Detect which cell encompasses the target text, then output its [x, y] center coordinate. 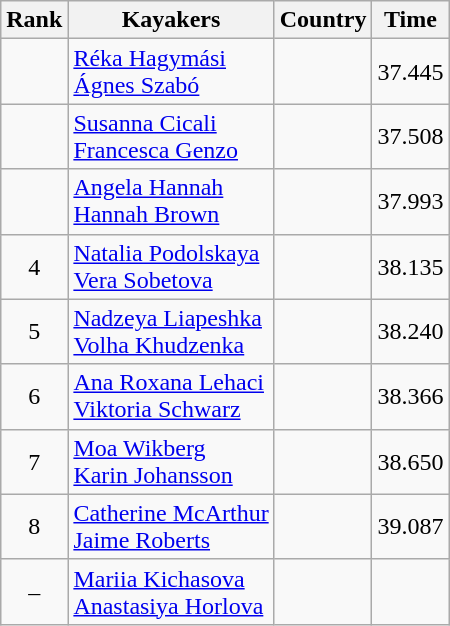
Catherine McArthurJaime Roberts [171, 526]
4 [34, 266]
Réka HagymásiÁgnes Szabó [171, 72]
Nadzeya LiapeshkaVolha Khudzenka [171, 332]
38.366 [410, 396]
Kayakers [171, 20]
39.087 [410, 526]
Time [410, 20]
37.993 [410, 202]
Ana Roxana LehaciViktoria Schwarz [171, 396]
– [34, 592]
38.135 [410, 266]
38.650 [410, 462]
37.508 [410, 136]
5 [34, 332]
37.445 [410, 72]
Angela HannahHannah Brown [171, 202]
6 [34, 396]
Country [323, 20]
8 [34, 526]
Natalia PodolskayaVera Sobetova [171, 266]
Susanna CicaliFrancesca Genzo [171, 136]
Moa WikbergKarin Johansson [171, 462]
Mariia KichasovaAnastasiya Horlova [171, 592]
7 [34, 462]
38.240 [410, 332]
Rank [34, 20]
